Locate the cell with the specified text and output its [x, y] center coordinate. 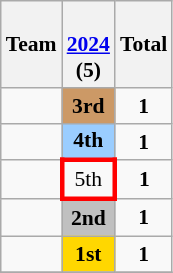
Total [144, 44]
4th [88, 142]
Team [32, 44]
1st [88, 254]
5th [88, 180]
2024(5) [88, 44]
3rd [88, 106]
2nd [88, 218]
